Capture the cell that displays the provided text and extract its [x, y] central coordinate. 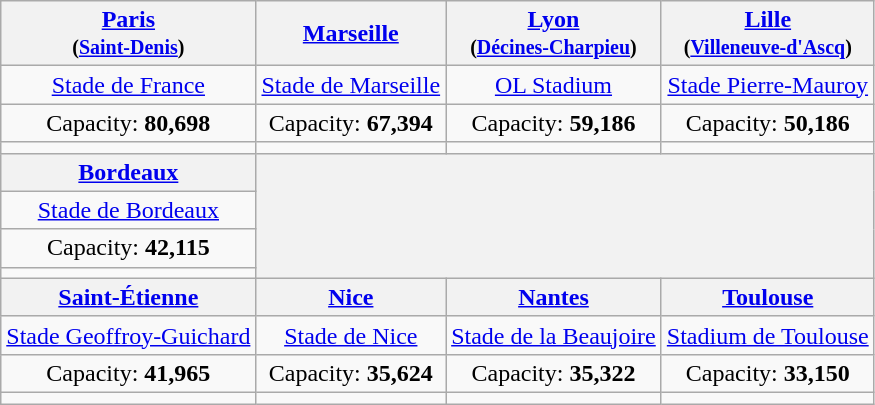
Capacity: 35,322 [554, 373]
Stade Geoffroy-Guichard [128, 335]
Capacity: 42,115 [128, 248]
Stade Pierre-Mauroy [768, 85]
OL Stadium [554, 85]
Paris(Saint-Denis) [128, 34]
Capacity: 50,186 [768, 123]
Capacity: 80,698 [128, 123]
Saint-Étienne [128, 297]
Toulouse [768, 297]
Capacity: 59,186 [554, 123]
Capacity: 67,394 [351, 123]
Stade de la Beaujoire [554, 335]
Stade de Bordeaux [128, 210]
Capacity: 41,965 [128, 373]
Capacity: 33,150 [768, 373]
Stadium de Toulouse [768, 335]
Lille(Villeneuve-d'Ascq) [768, 34]
Nice [351, 297]
Stade de France [128, 85]
Lyon(Décines-Charpieu) [554, 34]
Bordeaux [128, 172]
Stade de Marseille [351, 85]
Capacity: 35,624 [351, 373]
Marseille [351, 34]
Stade de Nice [351, 335]
Nantes [554, 297]
